Return the (x, y) coordinate for the center point of the cell that contains the specified text.  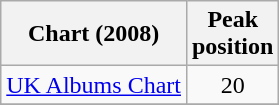
Peakposition (232, 34)
UK Albums Chart (94, 85)
Chart (2008) (94, 34)
20 (232, 85)
